Return [x, y] of the center of cell containing provided text 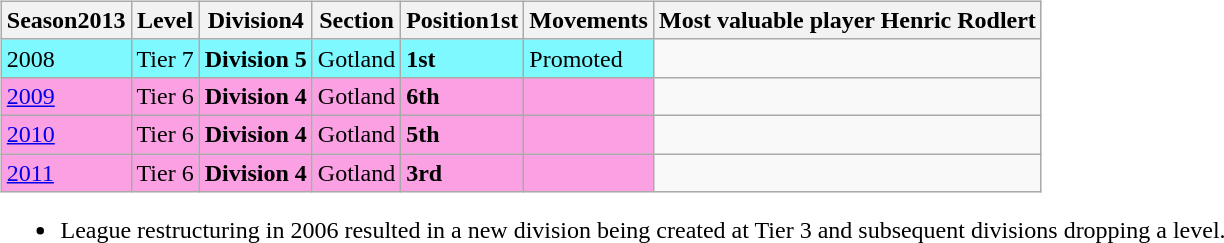
Promoted [589, 58]
Section [356, 20]
Division4 [256, 20]
5th [462, 134]
2011 [66, 173]
2008 [66, 58]
1st [462, 58]
2010 [66, 134]
Movements [589, 20]
Level [165, 20]
6th [462, 96]
Most valuable player Henric Rodlert [847, 20]
Division 5 [256, 58]
3rd [462, 173]
Position1st [462, 20]
2009 [66, 96]
Tier 7 [165, 58]
Season2013 [66, 20]
